Locate the cell with the specified text and output its (X, Y) center coordinate. 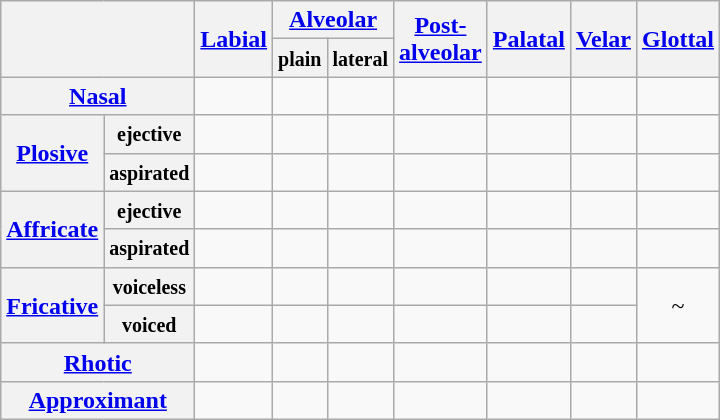
Approximant (98, 400)
plain (300, 58)
~ (678, 305)
voiced (150, 324)
Alveolar (334, 20)
Post- alveolar (441, 39)
lateral (360, 58)
Labial (234, 39)
Fricative (52, 305)
Affricate (52, 229)
Rhotic (98, 362)
Nasal (98, 96)
Palatal (528, 39)
Plosive (52, 153)
voiceless (150, 286)
Velar (603, 39)
Glottal (678, 39)
